Detect which cell encompasses the target text, then output its (x, y) center coordinate. 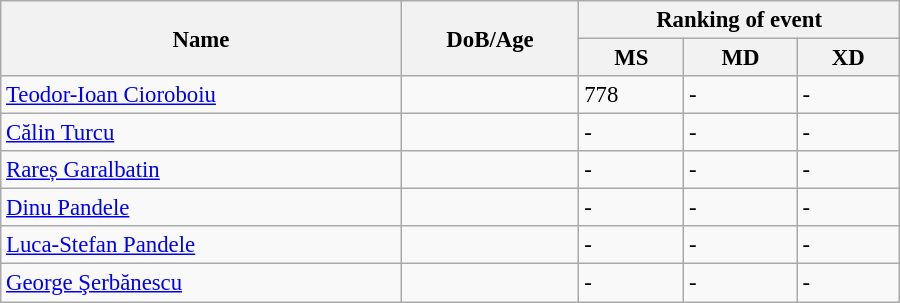
XD (848, 58)
MD (741, 58)
Luca-Stefan Pandele (201, 245)
Teodor-Ioan Cioroboiu (201, 95)
Rareș Garalbatin (201, 170)
Ranking of event (739, 20)
MS (632, 58)
Name (201, 38)
George Şerbănescu (201, 283)
Dinu Pandele (201, 208)
Călin Turcu (201, 133)
DoB/Age (490, 38)
778 (632, 95)
